Pinpoint the cell where the given text exists, returning its [X, Y] midpoint coordinate. 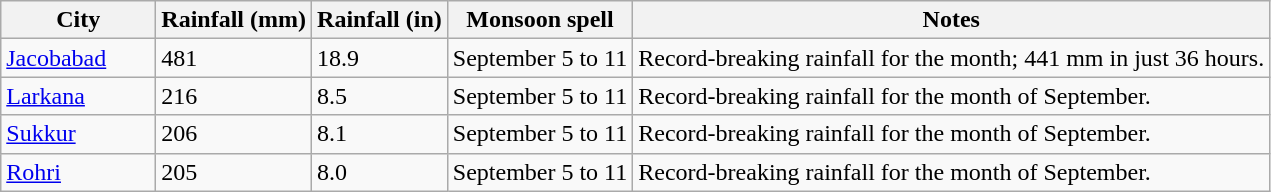
Rohri [78, 172]
Sukkur [78, 134]
Rainfall (in) [380, 20]
8.5 [380, 96]
Jacobabad [78, 58]
8.0 [380, 172]
Larkana [78, 96]
8.1 [380, 134]
18.9 [380, 58]
206 [234, 134]
City [78, 20]
Rainfall (mm) [234, 20]
205 [234, 172]
481 [234, 58]
Notes [952, 20]
216 [234, 96]
Monsoon spell [540, 20]
Record-breaking rainfall for the month; 441 mm in just 36 hours. [952, 58]
